Scan for the cell matching the given text and deliver its [X, Y] coordinate at center. 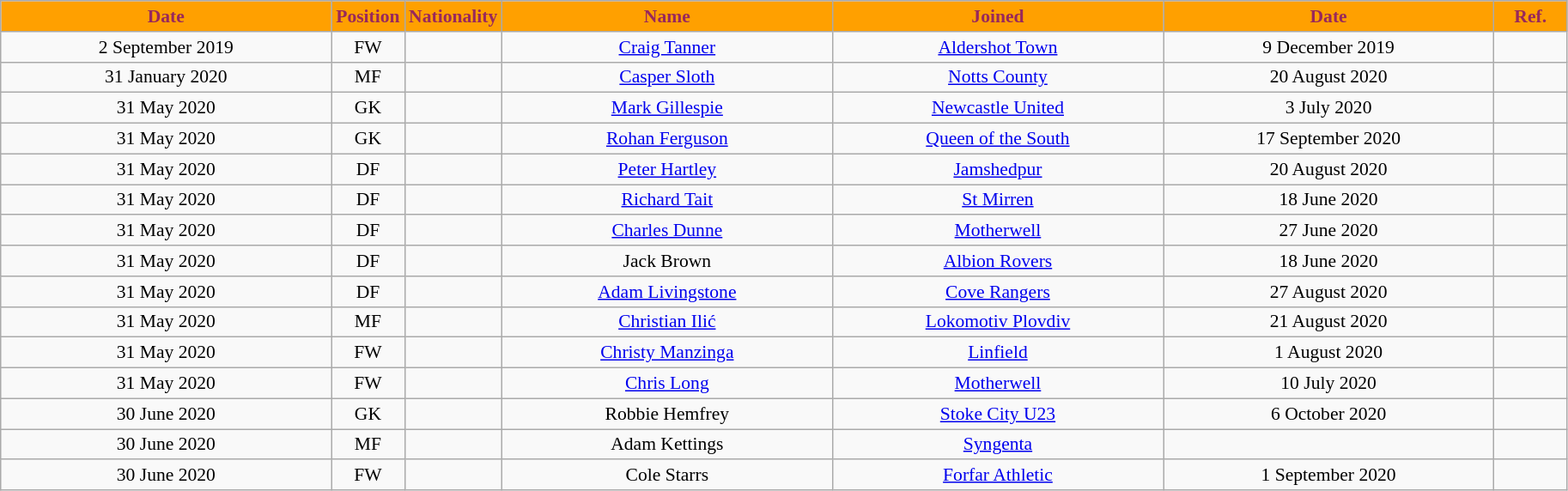
Christy Manzinga [666, 353]
Lokomotiv Plovdiv [998, 322]
Ref. [1530, 16]
Stoke City U23 [998, 414]
2 September 2019 [167, 47]
Newcastle United [998, 108]
1 August 2020 [1329, 353]
Adam Kettings [666, 445]
St Mirren [998, 200]
Robbie Hemfrey [666, 414]
Notts County [998, 77]
17 September 2020 [1329, 139]
9 December 2019 [1329, 47]
Syngenta [998, 445]
Name [666, 16]
6 October 2020 [1329, 414]
21 August 2020 [1329, 322]
Albion Rovers [998, 261]
Queen of the South [998, 139]
Joined [998, 16]
Adam Livingstone [666, 292]
Jamshedpur [998, 169]
27 August 2020 [1329, 292]
10 July 2020 [1329, 384]
Cove Rangers [998, 292]
Christian Ilić [666, 322]
Richard Tait [666, 200]
31 January 2020 [167, 77]
1 September 2020 [1329, 476]
Peter Hartley [666, 169]
Forfar Athletic [998, 476]
Cole Starrs [666, 476]
Position [368, 16]
3 July 2020 [1329, 108]
Linfield [998, 353]
Chris Long [666, 384]
Rohan Ferguson [666, 139]
Aldershot Town [998, 47]
Charles Dunne [666, 231]
27 June 2020 [1329, 231]
Craig Tanner [666, 47]
Jack Brown [666, 261]
Nationality [453, 16]
Mark Gillespie [666, 108]
Casper Sloth [666, 77]
